Capture the cell that displays the provided text and extract its (x, y) central coordinate. 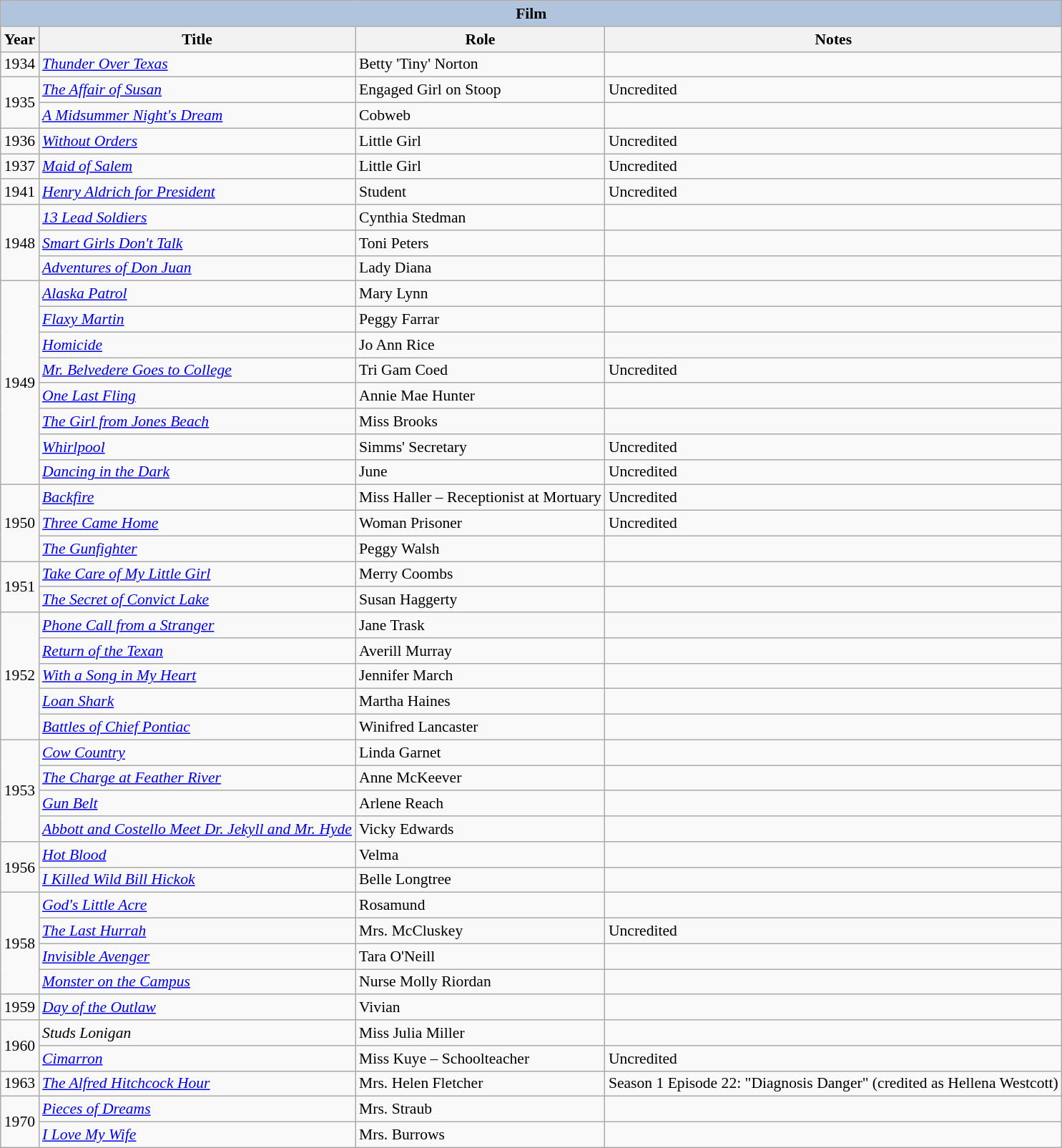
Betty 'Tiny' Norton (481, 64)
Season 1 Episode 22: "Diagnosis Danger" (credited as Hellena Westcott) (834, 1084)
Gun Belt (197, 804)
The Girl from Jones Beach (197, 421)
Pieces of Dreams (197, 1109)
Susan Haggerty (481, 600)
Linda Garnet (481, 752)
Title (197, 39)
1958 (20, 943)
Smart Girls Don't Talk (197, 243)
The Charge at Feather River (197, 778)
Velma (481, 855)
Belle Longtree (481, 880)
Three Came Home (197, 524)
Without Orders (197, 141)
Mary Lynn (481, 294)
Film (531, 14)
Loan Shark (197, 702)
Whirlpool (197, 447)
Anne McKeever (481, 778)
1970 (20, 1122)
Martha Haines (481, 702)
Nurse Molly Riordan (481, 982)
1948 (20, 243)
Monster on the Campus (197, 982)
Engaged Girl on Stoop (481, 90)
Role (481, 39)
Cimarron (197, 1059)
Mrs. Straub (481, 1109)
With a Song in My Heart (197, 676)
Henry Aldrich for President (197, 192)
Hot Blood (197, 855)
Dancing in the Dark (197, 472)
Peggy Farrar (481, 320)
Arlene Reach (481, 804)
Miss Brooks (481, 421)
Mr. Belvedere Goes to College (197, 371)
Miss Julia Miller (481, 1033)
Battles of Chief Pontiac (197, 727)
Merry Coombs (481, 574)
Averill Murray (481, 651)
Rosamund (481, 906)
Peggy Walsh (481, 549)
Maid of Salem (197, 167)
Flaxy Martin (197, 320)
Homicide (197, 345)
The Alfred Hitchcock Hour (197, 1084)
Simms' Secretary (481, 447)
1936 (20, 141)
Miss Kuye – Schoolteacher (481, 1059)
1949 (20, 383)
1937 (20, 167)
Backfire (197, 498)
Tara O'Neill (481, 956)
1941 (20, 192)
Take Care of My Little Girl (197, 574)
Notes (834, 39)
1952 (20, 676)
Alaska Patrol (197, 294)
Toni Peters (481, 243)
Student (481, 192)
1953 (20, 790)
Lady Diana (481, 268)
1934 (20, 64)
A Midsummer Night's Dream (197, 116)
13 Lead Soldiers (197, 217)
1950 (20, 524)
1951 (20, 587)
June (481, 472)
1959 (20, 1008)
Tri Gam Coed (481, 371)
Year (20, 39)
Cow Country (197, 752)
I Killed Wild Bill Hickok (197, 880)
Cobweb (481, 116)
Return of the Texan (197, 651)
The Affair of Susan (197, 90)
Mrs. Burrows (481, 1135)
Adventures of Don Juan (197, 268)
Vicky Edwards (481, 829)
1963 (20, 1084)
The Last Hurrah (197, 931)
God's Little Acre (197, 906)
The Secret of Convict Lake (197, 600)
Woman Prisoner (481, 524)
Jane Trask (481, 625)
1960 (20, 1046)
Annie Mae Hunter (481, 396)
1935 (20, 103)
1956 (20, 867)
I Love My Wife (197, 1135)
One Last Fling (197, 396)
Day of the Outlaw (197, 1008)
Cynthia Stedman (481, 217)
Phone Call from a Stranger (197, 625)
The Gunfighter (197, 549)
Jo Ann Rice (481, 345)
Mrs. McCluskey (481, 931)
Mrs. Helen Fletcher (481, 1084)
Thunder Over Texas (197, 64)
Jennifer March (481, 676)
Miss Haller – Receptionist at Mortuary (481, 498)
Winifred Lancaster (481, 727)
Vivian (481, 1008)
Studs Lonigan (197, 1033)
Abbott and Costello Meet Dr. Jekyll and Mr. Hyde (197, 829)
Invisible Avenger (197, 956)
